Output the (X, Y) coordinate of the center of the cell containing the given text.  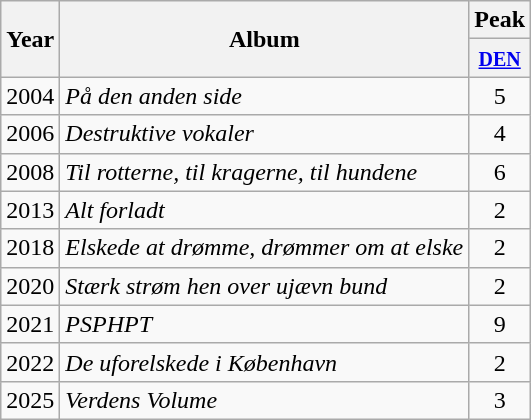
Year (30, 39)
Peak (500, 20)
Album (264, 39)
2022 (30, 362)
Destruktive vokaler (264, 134)
Til rotterne, til kragerne, til hundene (264, 172)
6 (500, 172)
2004 (30, 96)
2018 (30, 248)
De uforelskede i København (264, 362)
2021 (30, 324)
2025 (30, 400)
9 (500, 324)
Alt forladt (264, 210)
DEN (500, 58)
Stærk strøm hen over ujævn bund (264, 286)
Elskede at drømme, drømmer om at elske (264, 248)
2020 (30, 286)
2013 (30, 210)
2006 (30, 134)
På den anden side (264, 96)
3 (500, 400)
Verdens Volume (264, 400)
PSPHPT (264, 324)
4 (500, 134)
5 (500, 96)
2008 (30, 172)
